Return [x, y] of the center of cell containing provided text 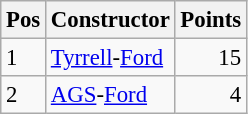
2 [24, 95]
AGS-Ford [111, 95]
Constructor [111, 20]
Points [210, 20]
4 [210, 95]
Pos [24, 20]
Tyrrell-Ford [111, 58]
1 [24, 58]
15 [210, 58]
